Locate the cell with the specified text and output its [X, Y] center coordinate. 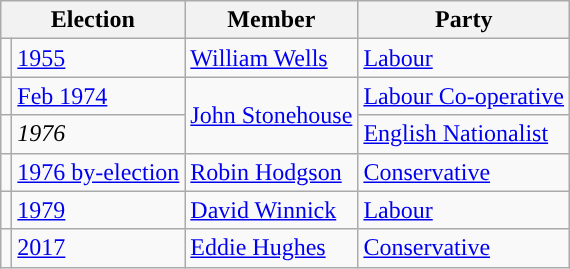
David Winnick [272, 210]
Eddie Hughes [272, 248]
English Nationalist [464, 134]
1955 [98, 58]
1979 [98, 210]
Labour Co-operative [464, 96]
Robin Hodgson [272, 172]
William Wells [272, 58]
1976 [98, 134]
Member [272, 20]
2017 [98, 248]
Election [93, 20]
1976 by-election [98, 172]
Party [464, 20]
Feb 1974 [98, 96]
John Stonehouse [272, 115]
